For the text-containing cell, return its midpoint in (X, Y) coordinate format. 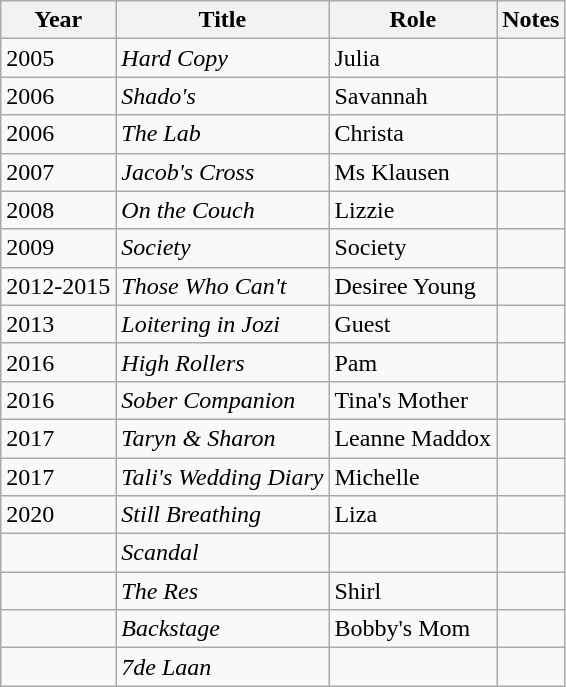
Guest (413, 324)
Michelle (413, 477)
2020 (58, 515)
Bobby's Mom (413, 629)
Backstage (222, 629)
Hard Copy (222, 58)
Scandal (222, 553)
Taryn & Sharon (222, 438)
2009 (58, 248)
Lizzie (413, 210)
Sober Companion (222, 400)
The Lab (222, 134)
Christa (413, 134)
Desiree Young (413, 286)
High Rollers (222, 362)
Shado's (222, 96)
Tali's Wedding Diary (222, 477)
Liza (413, 515)
Ms Klausen (413, 172)
Shirl (413, 591)
Loitering in Jozi (222, 324)
7de Laan (222, 667)
Savannah (413, 96)
Jacob's Cross (222, 172)
Tina's Mother (413, 400)
2008 (58, 210)
Leanne Maddox (413, 438)
Still Breathing (222, 515)
Those Who Can't (222, 286)
Julia (413, 58)
On the Couch (222, 210)
Year (58, 20)
2013 (58, 324)
2005 (58, 58)
Title (222, 20)
2012-2015 (58, 286)
The Res (222, 591)
Notes (531, 20)
2007 (58, 172)
Pam (413, 362)
Role (413, 20)
